From the cell containing the given text, extract its center point as [x, y] coordinate. 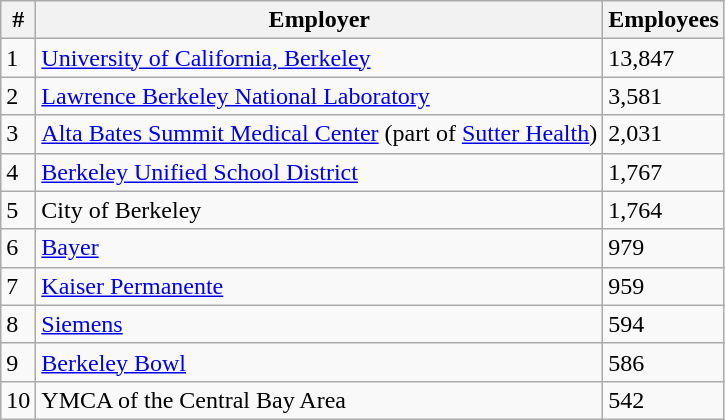
2 [18, 96]
1,767 [664, 172]
959 [664, 286]
2,031 [664, 134]
Berkeley Unified School District [320, 172]
Kaiser Permanente [320, 286]
YMCA of the Central Bay Area [320, 400]
6 [18, 248]
Bayer [320, 248]
Alta Bates Summit Medical Center (part of Sutter Health) [320, 134]
4 [18, 172]
594 [664, 324]
8 [18, 324]
3,581 [664, 96]
1,764 [664, 210]
9 [18, 362]
Employees [664, 20]
University of California, Berkeley [320, 58]
# [18, 20]
586 [664, 362]
3 [18, 134]
1 [18, 58]
10 [18, 400]
5 [18, 210]
7 [18, 286]
542 [664, 400]
979 [664, 248]
Berkeley Bowl [320, 362]
Employer [320, 20]
Siemens [320, 324]
City of Berkeley [320, 210]
13,847 [664, 58]
Lawrence Berkeley National Laboratory [320, 96]
